Detect which cell encompasses the target text, then output its (x, y) center coordinate. 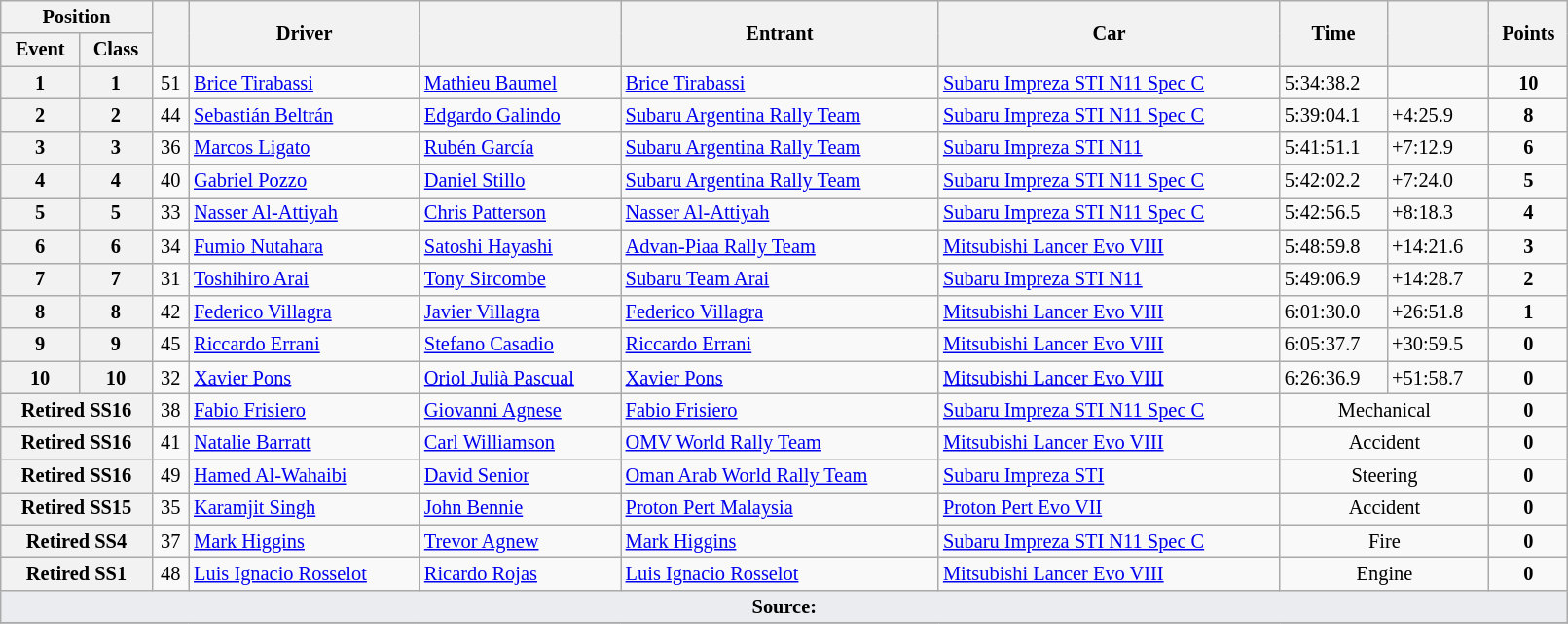
Tony Sircombe (520, 279)
Subaru Impreza STI (1110, 476)
6:01:30.0 (1333, 312)
35 (170, 508)
5:34:38.2 (1333, 83)
+7:12.9 (1439, 148)
Sebastián Beltrán (304, 115)
Retired SS15 (77, 508)
42 (170, 312)
Entrant (780, 33)
Time (1333, 33)
+51:58.7 (1439, 378)
Position (77, 17)
Edgardo Galindo (520, 115)
5:49:06.9 (1333, 279)
Daniel Stillo (520, 181)
Natalie Barratt (304, 443)
Engine (1384, 573)
5:42:56.5 (1333, 213)
Mathieu Baumel (520, 83)
Steering (1384, 476)
31 (170, 279)
Hamed Al-Wahaibi (304, 476)
5:39:04.1 (1333, 115)
44 (170, 115)
Marcos Ligato (304, 148)
5:41:51.1 (1333, 148)
Oman Arab World Rally Team (780, 476)
45 (170, 345)
Source: (784, 606)
Oriol Julià Pascual (520, 378)
Subaru Team Arai (780, 279)
Giovanni Agnese (520, 410)
Advan-Piaa Rally Team (780, 246)
+30:59.5 (1439, 345)
+7:24.0 (1439, 181)
6:26:36.9 (1333, 378)
Event (41, 50)
Car (1110, 33)
33 (170, 213)
41 (170, 443)
Fumio Nutahara (304, 246)
Driver (304, 33)
37 (170, 541)
Proton Pert Evo VII (1110, 508)
+14:28.7 (1439, 279)
Satoshi Hayashi (520, 246)
Chris Patterson (520, 213)
Trevor Agnew (520, 541)
Gabriel Pozzo (304, 181)
+8:18.3 (1439, 213)
6:05:37.7 (1333, 345)
Stefano Casadio (520, 345)
51 (170, 83)
38 (170, 410)
Rubén García (520, 148)
49 (170, 476)
+4:25.9 (1439, 115)
Points (1528, 33)
Fire (1384, 541)
Toshihiro Arai (304, 279)
Retired SS1 (77, 573)
Mechanical (1384, 410)
Carl Williamson (520, 443)
+14:21.6 (1439, 246)
34 (170, 246)
+26:51.8 (1439, 312)
OMV World Rally Team (780, 443)
40 (170, 181)
5:42:02.2 (1333, 181)
John Bennie (520, 508)
Proton Pert Malaysia (780, 508)
5:48:59.8 (1333, 246)
David Senior (520, 476)
Retired SS4 (77, 541)
Javier Villagra (520, 312)
32 (170, 378)
36 (170, 148)
Karamjit Singh (304, 508)
Ricardo Rojas (520, 573)
Class (115, 50)
48 (170, 573)
